Find where the given text appears and provide that cell's center as (x, y) coordinate. 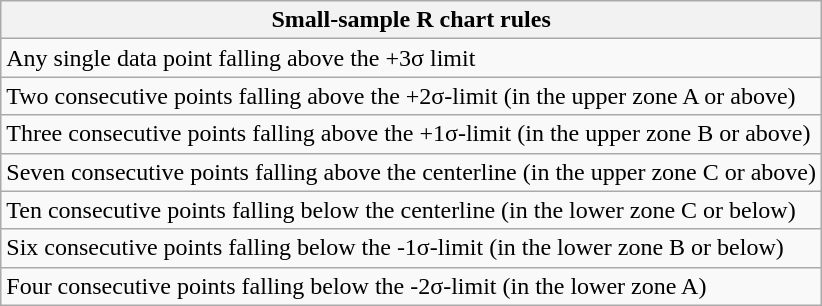
Small-sample R chart rules (412, 20)
Ten consecutive points falling below the centerline (in the lower zone C or below) (412, 210)
Four consecutive points falling below the -2σ-limit (in the lower zone A) (412, 286)
Two consecutive points falling above the +2σ-limit (in the upper zone A or above) (412, 96)
Seven consecutive points falling above the centerline (in the upper zone C or above) (412, 172)
Six consecutive points falling below the -1σ-limit (in the lower zone B or below) (412, 248)
Any single data point falling above the +3σ limit (412, 58)
Three consecutive points falling above the +1σ-limit (in the upper zone B or above) (412, 134)
